From the cell containing the given text, extract its center point as [x, y] coordinate. 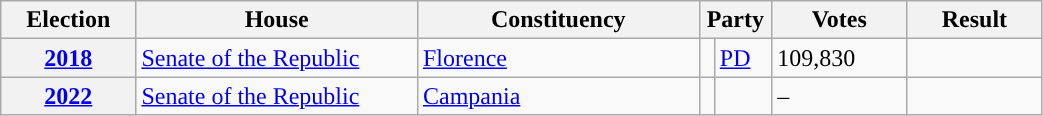
2018 [68, 58]
– [840, 96]
Party [736, 20]
109,830 [840, 58]
Result [974, 20]
Florence [558, 58]
Votes [840, 20]
Constituency [558, 20]
House [277, 20]
Election [68, 20]
Campania [558, 96]
PD [742, 58]
2022 [68, 96]
